Identify which cell holds the provided text, then report its (X, Y) central coordinate. 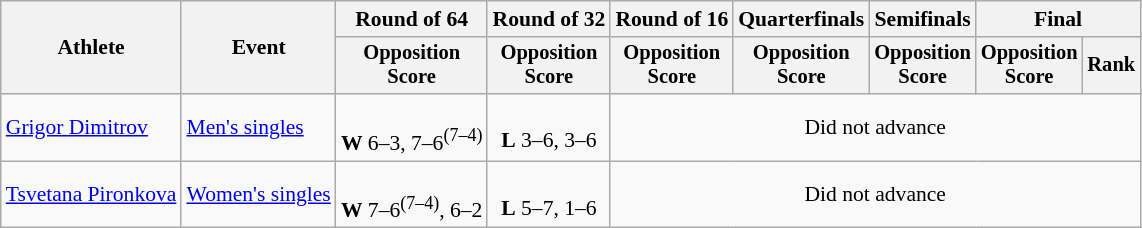
Final (1058, 19)
L 3–6, 3–6 (548, 128)
W 7–6(7–4), 6–2 (412, 194)
Women's singles (258, 194)
Semifinals (922, 19)
Tsvetana Pironkova (92, 194)
Men's singles (258, 128)
Athlete (92, 48)
Event (258, 48)
Round of 16 (672, 19)
L 5–7, 1–6 (548, 194)
Round of 32 (548, 19)
W 6–3, 7–6(7–4) (412, 128)
Quarterfinals (801, 19)
Grigor Dimitrov (92, 128)
Rank (1111, 66)
Round of 64 (412, 19)
